Capture the cell that displays the provided text and extract its [X, Y] central coordinate. 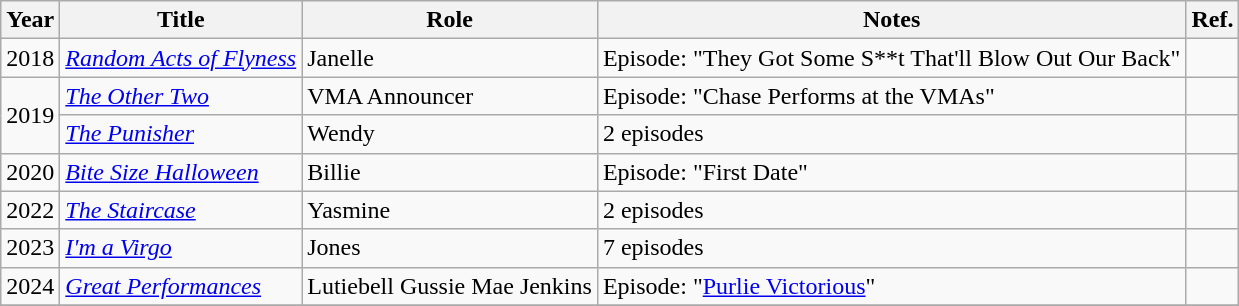
2020 [30, 172]
The Other Two [181, 96]
Episode: "Purlie Victorious" [891, 286]
Yasmine [450, 210]
Janelle [450, 58]
The Punisher [181, 134]
2019 [30, 115]
2024 [30, 286]
The Staircase [181, 210]
VMA Announcer [450, 96]
Jones [450, 248]
Episode: "First Date" [891, 172]
Notes [891, 20]
Ref. [1212, 20]
Random Acts of Flyness [181, 58]
Lutiebell Gussie Mae Jenkins [450, 286]
Wendy [450, 134]
Year [30, 20]
Episode: "Chase Performs at the VMAs" [891, 96]
Great Performances [181, 286]
7 episodes [891, 248]
Role [450, 20]
2023 [30, 248]
2018 [30, 58]
Episode: "They Got Some S**t That'll Blow Out Our Back" [891, 58]
Title [181, 20]
I'm a Virgo [181, 248]
Bite Size Halloween [181, 172]
Billie [450, 172]
2022 [30, 210]
